Find where the given text appears and provide that cell's center as [X, Y] coordinate. 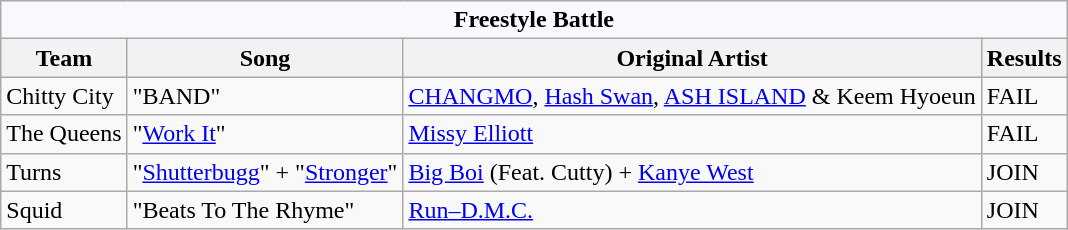
"Work It" [265, 134]
Squid [64, 210]
Chitty City [64, 96]
Turns [64, 172]
"Beats To The Rhyme" [265, 210]
Team [64, 58]
Big Boi (Feat. Cutty) + Kanye West [692, 172]
Original Artist [692, 58]
Run–D.M.C. [692, 210]
Song [265, 58]
Freestyle Battle [534, 20]
CHANGMO, Hash Swan, ASH ISLAND & Keem Hyoeun [692, 96]
"Shutterbugg" + "Stronger" [265, 172]
Missy Elliott [692, 134]
"BAND" [265, 96]
Results [1024, 58]
The Queens [64, 134]
